Identify which cell holds the provided text, then report its [x, y] central coordinate. 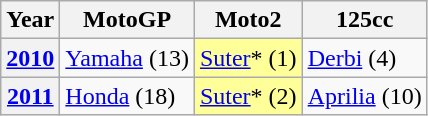
Year [30, 20]
Honda (18) [128, 96]
MotoGP [128, 20]
Moto2 [248, 20]
Derbi (4) [364, 58]
125cc [364, 20]
Suter* (1) [248, 58]
2011 [30, 96]
Yamaha (13) [128, 58]
Aprilia (10) [364, 96]
2010 [30, 58]
Suter* (2) [248, 96]
